Capture the cell that displays the provided text and extract its [x, y] central coordinate. 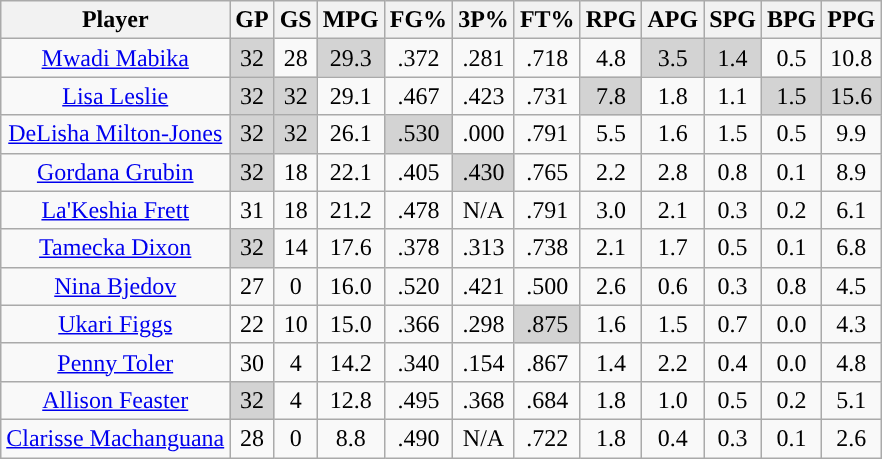
.313 [484, 248]
.765 [547, 172]
16.0 [350, 286]
BPG [791, 20]
.722 [547, 438]
.478 [418, 210]
0.7 [733, 324]
FT% [547, 20]
8.9 [852, 172]
.875 [547, 324]
APG [673, 20]
3.0 [611, 210]
14.2 [350, 362]
.368 [484, 400]
.281 [484, 58]
.423 [484, 96]
6.8 [852, 248]
.378 [418, 248]
MPG [350, 20]
3P% [484, 20]
.490 [418, 438]
4.5 [852, 286]
FG% [418, 20]
4.3 [852, 324]
.430 [484, 172]
.738 [547, 248]
Player [116, 20]
27 [252, 286]
30 [252, 362]
.495 [418, 400]
DeLisha Milton-Jones [116, 134]
29.3 [350, 58]
9.9 [852, 134]
La'Keshia Frett [116, 210]
.731 [547, 96]
5.1 [852, 400]
.520 [418, 286]
14 [296, 248]
1.1 [733, 96]
10 [296, 324]
8.8 [350, 438]
29.1 [350, 96]
2.8 [673, 172]
6.1 [852, 210]
21.2 [350, 210]
1.7 [673, 248]
Tamecka Dixon [116, 248]
SPG [733, 20]
.366 [418, 324]
15.6 [852, 96]
31 [252, 210]
Allison Feaster [116, 400]
.372 [418, 58]
GS [296, 20]
1.0 [673, 400]
Nina Bjedov [116, 286]
3.5 [673, 58]
GP [252, 20]
Mwadi Mabika [116, 58]
.000 [484, 134]
.867 [547, 362]
.684 [547, 400]
Gordana Grubin [116, 172]
.718 [547, 58]
.340 [418, 362]
26.1 [350, 134]
.467 [418, 96]
0.6 [673, 286]
Ukari Figgs [116, 324]
.298 [484, 324]
7.8 [611, 96]
15.0 [350, 324]
17.6 [350, 248]
Clarisse Machanguana [116, 438]
RPG [611, 20]
.530 [418, 134]
Lisa Leslie [116, 96]
Penny Toler [116, 362]
.500 [547, 286]
PPG [852, 20]
.154 [484, 362]
.405 [418, 172]
22 [252, 324]
12.8 [350, 400]
10.8 [852, 58]
.421 [484, 286]
5.5 [611, 134]
22.1 [350, 172]
